Return the (x, y) coordinate for the center point of the cell that contains the specified text.  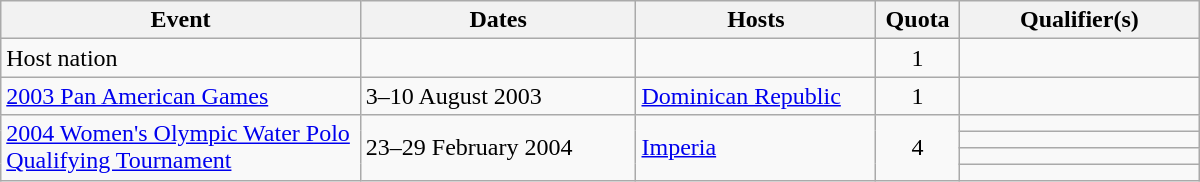
23–29 February 2004 (498, 148)
Dates (498, 20)
Event (181, 20)
Hosts (756, 20)
3–10 August 2003 (498, 96)
2003 Pan American Games (181, 96)
2004 Women's Olympic Water Polo Qualifying Tournament (181, 148)
Qualifier(s) (1080, 20)
Dominican Republic (756, 96)
4 (918, 148)
Host nation (181, 58)
Imperia (756, 148)
Quota (918, 20)
